Locate the cell with the specified text and output its (x, y) center coordinate. 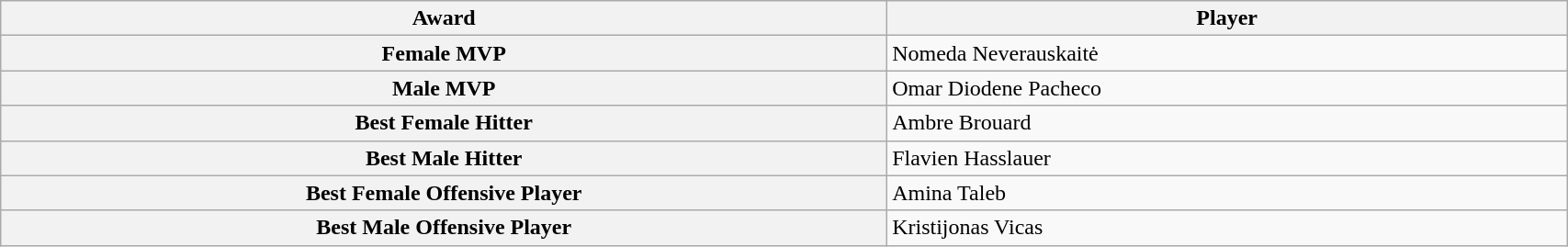
Player (1227, 18)
Best Male Hitter (445, 158)
Kristijonas Vicas (1227, 228)
Best Male Offensive Player (445, 228)
Omar Diodene Pacheco (1227, 88)
Ambre Brouard (1227, 123)
Best Female Offensive Player (445, 193)
Female MVP (445, 53)
Nomeda Neverauskaitė (1227, 53)
Flavien Hasslauer (1227, 158)
Award (445, 18)
Male MVP (445, 88)
Amina Taleb (1227, 193)
Best Female Hitter (445, 123)
